Scan for the cell matching the given text and deliver its [X, Y] coordinate at center. 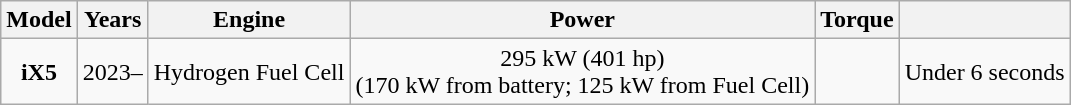
Under 6 seconds [984, 72]
2023– [112, 72]
Power [582, 20]
Torque [857, 20]
iX5 [39, 72]
Engine [249, 20]
Model [39, 20]
Hydrogen Fuel Cell [249, 72]
295 kW (401 hp)(170 kW from battery; 125 kW from Fuel Cell) [582, 72]
Years [112, 20]
